Identify which cell holds the provided text, then report its (x, y) central coordinate. 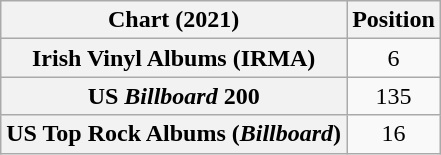
Position (394, 20)
135 (394, 96)
Irish Vinyl Albums (IRMA) (174, 58)
US Billboard 200 (174, 96)
US Top Rock Albums (Billboard) (174, 134)
16 (394, 134)
Chart (2021) (174, 20)
6 (394, 58)
